Extract the (x, y) coordinate from the center of the cell holding the provided text.  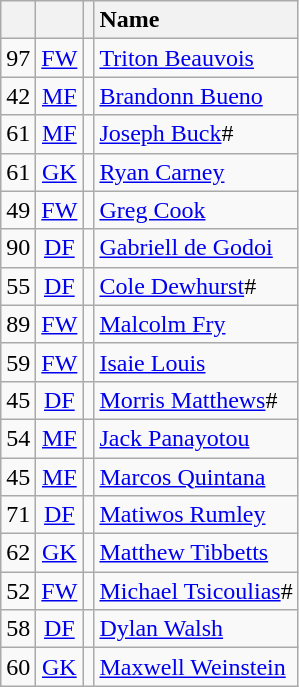
55 (18, 286)
Jack Panayotou (196, 438)
54 (18, 438)
62 (18, 553)
Isaie Louis (196, 362)
59 (18, 362)
Matiwos Rumley (196, 515)
71 (18, 515)
Marcos Quintana (196, 477)
Triton Beauvois (196, 58)
58 (18, 629)
90 (18, 248)
Name (196, 20)
Ryan Carney (196, 172)
Greg Cook (196, 210)
Joseph Buck# (196, 134)
49 (18, 210)
Gabriell de Godoi (196, 248)
Michael Tsicoulias# (196, 591)
89 (18, 324)
Maxwell Weinstein (196, 667)
Brandonn Bueno (196, 96)
Cole Dewhurst# (196, 286)
52 (18, 591)
42 (18, 96)
97 (18, 58)
Morris Matthews# (196, 400)
Matthew Tibbetts (196, 553)
60 (18, 667)
Dylan Walsh (196, 629)
Malcolm Fry (196, 324)
